Locate the cell with the specified text and output its [x, y] center coordinate. 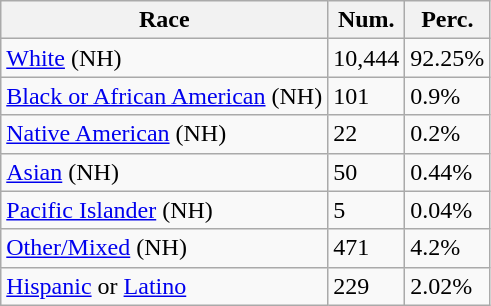
22 [366, 134]
Black or African American (NH) [164, 96]
10,444 [366, 58]
471 [366, 248]
50 [366, 172]
Pacific Islander (NH) [164, 210]
101 [366, 96]
0.04% [448, 210]
0.2% [448, 134]
229 [366, 286]
2.02% [448, 286]
Race [164, 20]
92.25% [448, 58]
Other/Mixed (NH) [164, 248]
Native American (NH) [164, 134]
Hispanic or Latino [164, 286]
5 [366, 210]
0.9% [448, 96]
4.2% [448, 248]
Asian (NH) [164, 172]
Perc. [448, 20]
0.44% [448, 172]
White (NH) [164, 58]
Num. [366, 20]
